Capture the cell that displays the provided text and extract its (x, y) central coordinate. 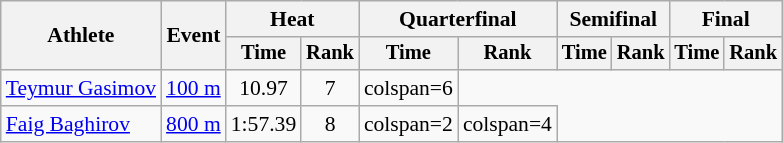
Athlete (81, 36)
7 (330, 88)
Semifinal (613, 19)
Teymur Gasimov (81, 88)
Event (194, 36)
Heat (292, 19)
Quarterfinal (458, 19)
colspan=2 (408, 124)
800 m (194, 124)
Final (725, 19)
10.97 (264, 88)
1:57.39 (264, 124)
Faig Baghirov (81, 124)
8 (330, 124)
colspan=6 (408, 88)
100 m (194, 88)
colspan=4 (508, 124)
